Capture the cell that displays the provided text and extract its [X, Y] central coordinate. 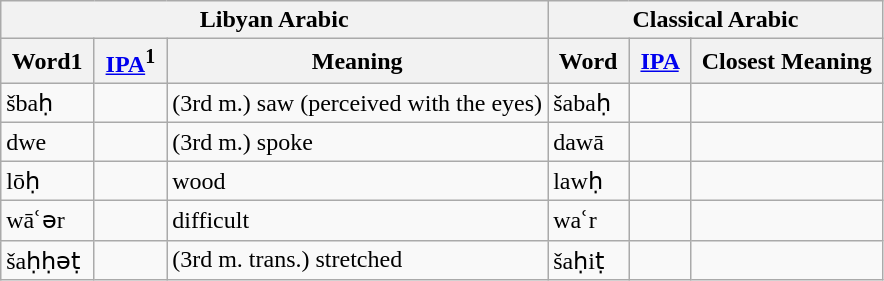
wāʿər [48, 221]
Libyan Arabic [274, 20]
Meaning [358, 62]
šbaḥ [48, 103]
IPA1 [130, 62]
Classical Arabic [716, 20]
(3rd m. trans.) stretched [358, 260]
(3rd m.) saw (perceived with the eyes) [358, 103]
lōḥ [48, 181]
waʿr [588, 221]
dwe [48, 142]
Word1 [48, 62]
Word [588, 62]
(3rd m.) spoke [358, 142]
dawā [588, 142]
Closest Meaning [786, 62]
IPA [660, 62]
wood [358, 181]
šaḥḥəṭ [48, 260]
šabaḥ [588, 103]
šaḥiṭ [588, 260]
lawḥ [588, 181]
difficult [358, 221]
